Scan for the cell matching the given text and deliver its (x, y) coordinate at center. 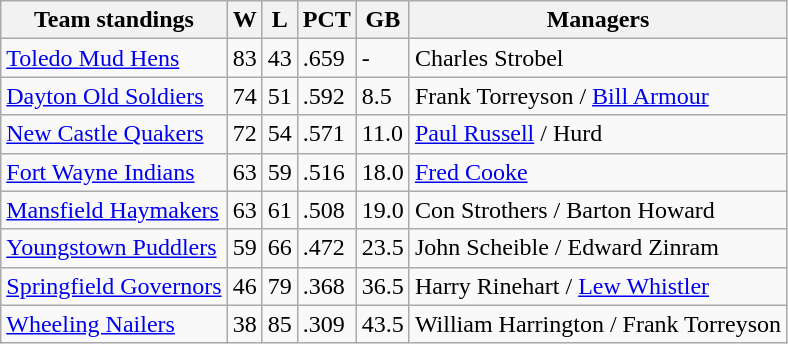
Frank Torreyson / Bill Armour (598, 96)
Mansfield Haymakers (114, 210)
Charles Strobel (598, 58)
Toledo Mud Hens (114, 58)
GB (382, 20)
Wheeling Nailers (114, 324)
.592 (326, 96)
54 (280, 134)
18.0 (382, 172)
79 (280, 286)
8.5 (382, 96)
.472 (326, 248)
.309 (326, 324)
W (244, 20)
.571 (326, 134)
Harry Rinehart / Lew Whistler (598, 286)
- (382, 58)
Springfield Governors (114, 286)
Dayton Old Soldiers (114, 96)
.659 (326, 58)
11.0 (382, 134)
66 (280, 248)
Team standings (114, 20)
Con Strothers / Barton Howard (598, 210)
William Harrington / Frank Torreyson (598, 324)
Fred Cooke (598, 172)
23.5 (382, 248)
36.5 (382, 286)
43 (280, 58)
46 (244, 286)
New Castle Quakers (114, 134)
.508 (326, 210)
72 (244, 134)
61 (280, 210)
.516 (326, 172)
.368 (326, 286)
L (280, 20)
51 (280, 96)
Fort Wayne Indians (114, 172)
PCT (326, 20)
74 (244, 96)
19.0 (382, 210)
85 (280, 324)
Youngstown Puddlers (114, 248)
43.5 (382, 324)
83 (244, 58)
38 (244, 324)
Paul Russell / Hurd (598, 134)
John Scheible / Edward Zinram (598, 248)
Managers (598, 20)
